Detect which cell encompasses the target text, then output its (x, y) center coordinate. 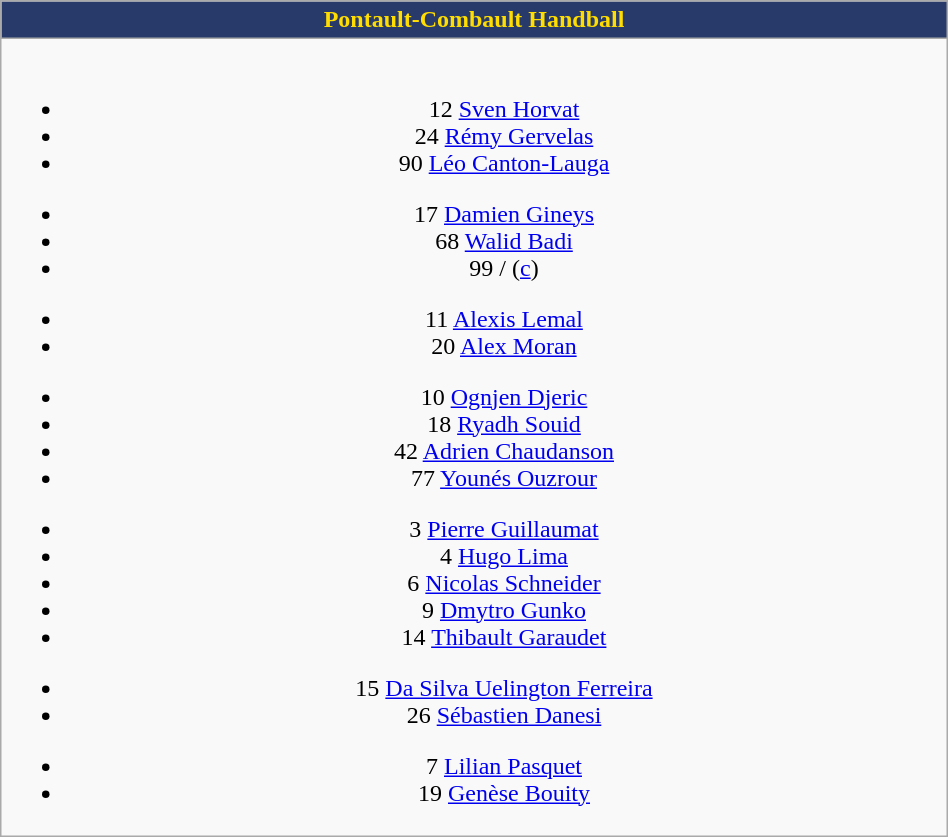
Pontault-Combault Handball (474, 20)
